Capture the cell that displays the provided text and extract its [x, y] central coordinate. 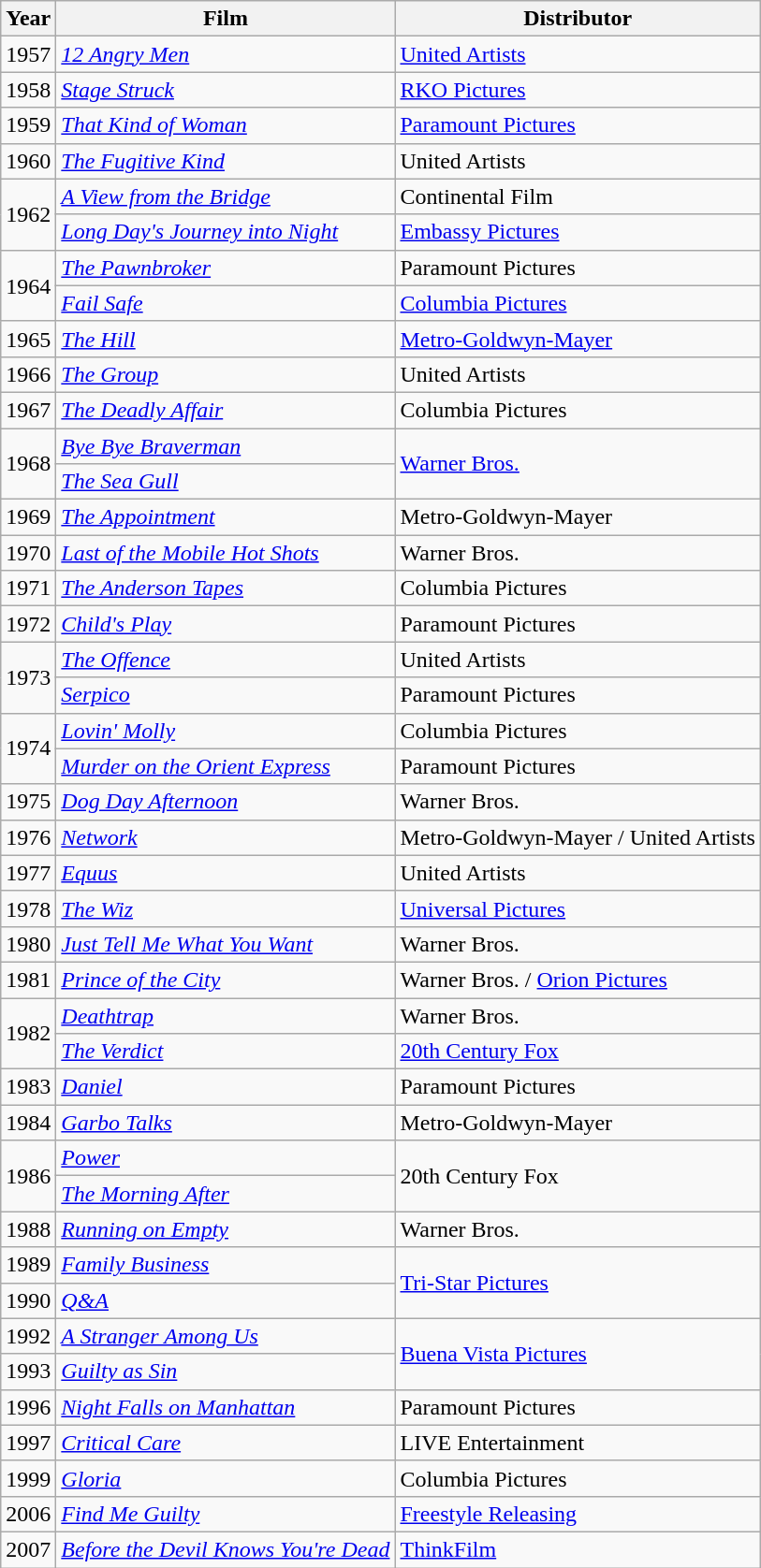
1976 [28, 837]
Find Me Guilty [226, 1514]
That Kind of Woman [226, 125]
1960 [28, 161]
Equus [226, 873]
1970 [28, 553]
The Deadly Affair [226, 410]
2007 [28, 1549]
Lovin' Molly [226, 731]
Last of the Mobile Hot Shots [226, 553]
1962 [28, 214]
The Sea Gull [226, 482]
The Hill [226, 339]
1999 [28, 1478]
LIVE Entertainment [578, 1443]
The Pawnbroker [226, 268]
1974 [28, 748]
The Appointment [226, 517]
Gloria [226, 1478]
1959 [28, 125]
12 Angry Men [226, 54]
Film [226, 19]
Daniel [226, 1087]
1975 [28, 802]
RKO Pictures [578, 90]
Critical Care [226, 1443]
Family Business [226, 1265]
1957 [28, 54]
1981 [28, 980]
1993 [28, 1372]
Serpico [226, 695]
Distributor [578, 19]
A Stranger Among Us [226, 1336]
Power [226, 1158]
1983 [28, 1087]
The Offence [226, 660]
1969 [28, 517]
1988 [28, 1229]
1990 [28, 1300]
1964 [28, 285]
The Fugitive Kind [226, 161]
The Anderson Tapes [226, 588]
Child's Play [226, 624]
Tri-Star Pictures [578, 1283]
1982 [28, 1033]
Network [226, 837]
1971 [28, 588]
Q&A [226, 1300]
Long Day's Journey into Night [226, 232]
Running on Empty [226, 1229]
1965 [28, 339]
Continental Film [578, 196]
Prince of the City [226, 980]
1980 [28, 944]
1966 [28, 374]
Dog Day Afternoon [226, 802]
Embassy Pictures [578, 232]
Metro-Goldwyn-Mayer / United Artists [578, 837]
1972 [28, 624]
The Morning After [226, 1194]
1997 [28, 1443]
Fail Safe [226, 303]
Garbo Talks [226, 1123]
ThinkFilm [578, 1549]
1958 [28, 90]
Stage Struck [226, 90]
1996 [28, 1407]
The Verdict [226, 1052]
1978 [28, 908]
1973 [28, 677]
1986 [28, 1176]
1984 [28, 1123]
1968 [28, 464]
Just Tell Me What You Want [226, 944]
Before the Devil Knows You're Dead [226, 1549]
A View from the Bridge [226, 196]
Warner Bros. / Orion Pictures [578, 980]
Freestyle Releasing [578, 1514]
The Group [226, 374]
Buena Vista Pictures [578, 1354]
1989 [28, 1265]
2006 [28, 1514]
Night Falls on Manhattan [226, 1407]
Deathtrap [226, 1015]
1992 [28, 1336]
Murder on the Orient Express [226, 766]
The Wiz [226, 908]
1977 [28, 873]
Year [28, 19]
Universal Pictures [578, 908]
1967 [28, 410]
Guilty as Sin [226, 1372]
Bye Bye Braverman [226, 446]
